Detect which cell encompasses the target text, then output its (X, Y) center coordinate. 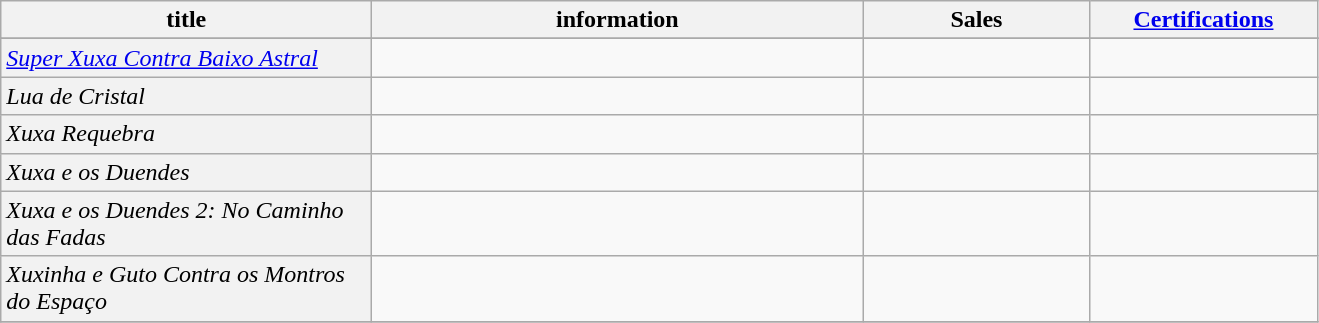
Lua de Cristal (186, 96)
Xuxa e os Duendes 2: No Caminho das Fadas (186, 224)
Xuxa Requebra (186, 134)
Super Xuxa Contra Baixo Astral (186, 58)
Xuxa e os Duendes (186, 172)
Sales (976, 20)
Xuxinha e Guto Contra os Montros do Espaço (186, 288)
Certifications (1204, 20)
information (618, 20)
title (186, 20)
